Find where the given text appears and provide that cell's center as [X, Y] coordinate. 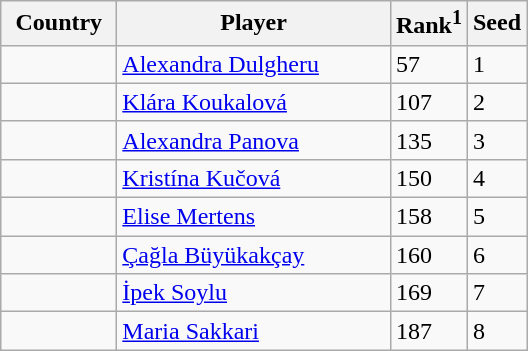
Player [254, 24]
3 [496, 140]
187 [428, 331]
5 [496, 217]
Çağla Büyükakçay [254, 255]
Elise Mertens [254, 217]
Alexandra Panova [254, 140]
Country [59, 24]
Kristína Kučová [254, 178]
160 [428, 255]
1 [496, 64]
107 [428, 102]
57 [428, 64]
4 [496, 178]
Maria Sakkari [254, 331]
169 [428, 293]
158 [428, 217]
Klára Koukalová [254, 102]
İpek Soylu [254, 293]
Alexandra Dulgheru [254, 64]
8 [496, 331]
6 [496, 255]
Seed [496, 24]
7 [496, 293]
2 [496, 102]
150 [428, 178]
135 [428, 140]
Rank1 [428, 24]
